Search for the cell housing the specified text and yield its [X, Y] center coordinate. 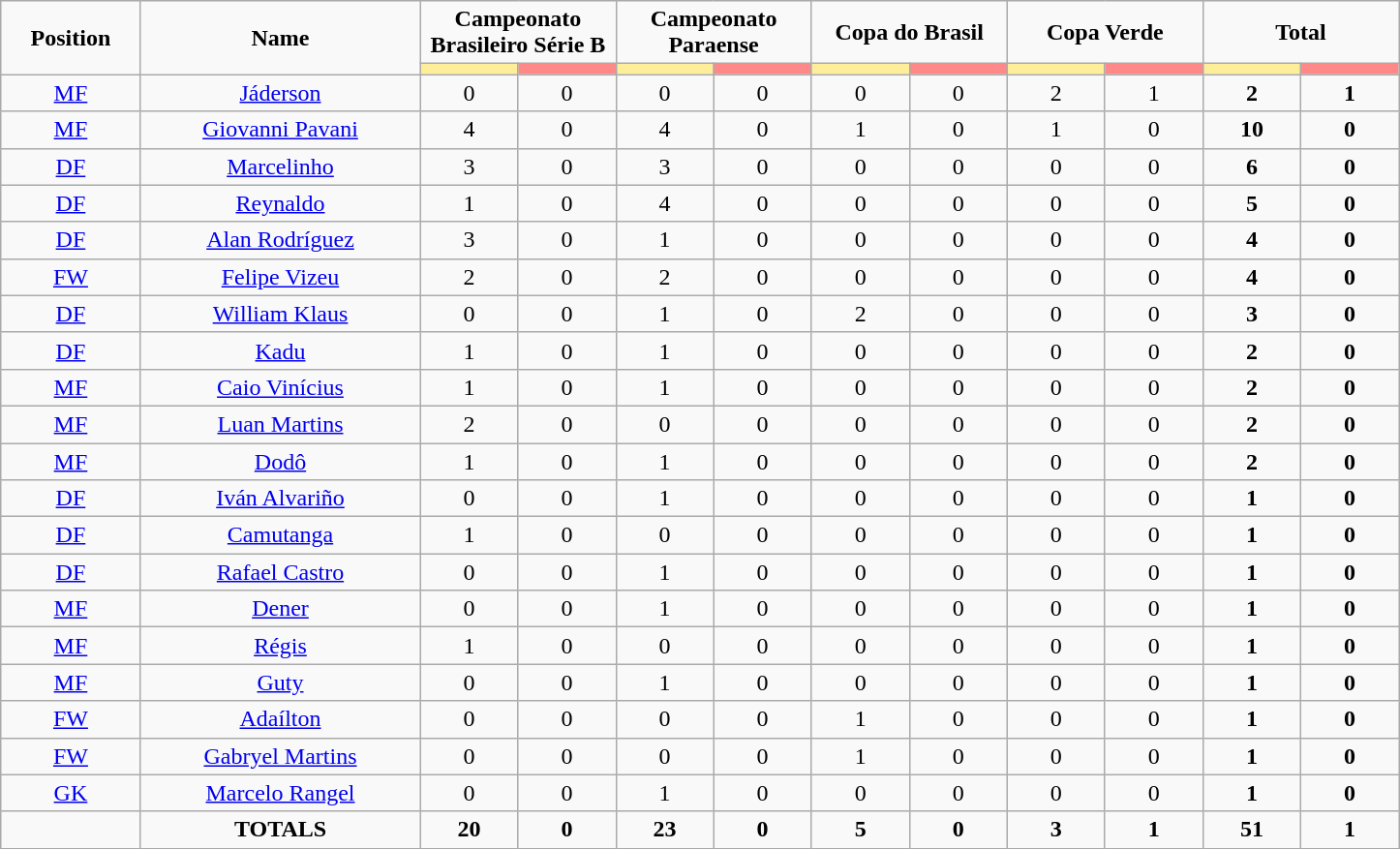
Gabryel Martins [281, 756]
William Klaus [281, 314]
TOTALS [281, 830]
Dodô [281, 462]
Régis [281, 646]
Camutanga [281, 535]
Iván Alvariño [281, 499]
Copa do Brasil [909, 33]
Campeonato Paraense [714, 33]
Adaílton [281, 719]
Luan Martins [281, 424]
20 [469, 830]
Name [281, 38]
Guty [281, 682]
Position [71, 38]
Dener [281, 609]
Campeonato Brasileiro Série B [518, 33]
Kadu [281, 350]
Giovanni Pavani [281, 130]
Total [1300, 33]
Reynaldo [281, 203]
6 [1251, 167]
Copa Verde [1105, 33]
10 [1251, 130]
Felipe Vizeu [281, 277]
GK [71, 793]
23 [664, 830]
Alan Rodríguez [281, 240]
Rafael Castro [281, 572]
Jáderson [281, 93]
Marcelinho [281, 167]
Caio Vinícius [281, 387]
51 [1251, 830]
Marcelo Rangel [281, 793]
